Detect which cell encompasses the target text, then output its [x, y] center coordinate. 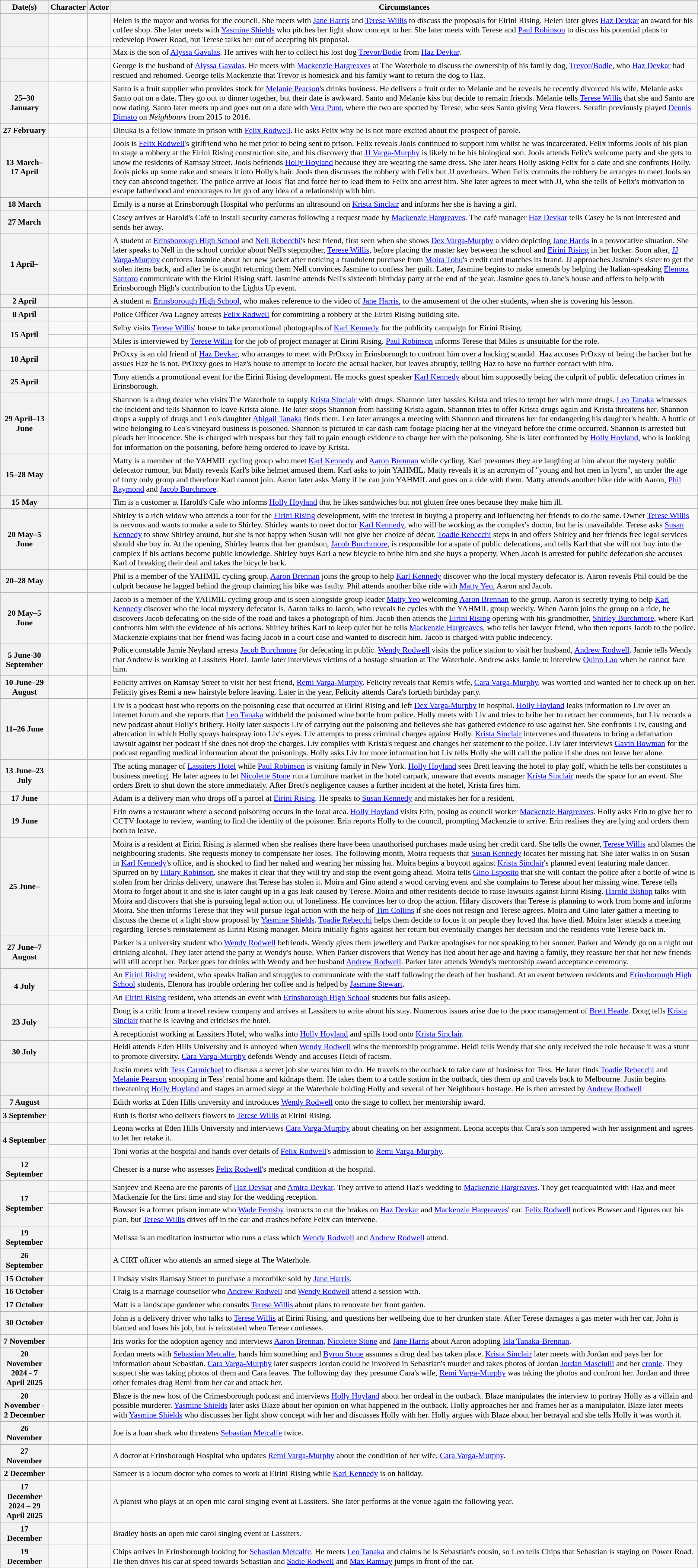
3 September [25, 1115]
5 June-30 September [25, 660]
Chester is a nurse who assesses Felix Rodwell's medical condition at the hospital. [404, 1169]
1 April– [25, 264]
12 September [25, 1169]
19 June [25, 822]
26 November [25, 1433]
Bradley hosts an open mic carol singing event at Lassiters. [404, 1534]
19 December [25, 1556]
25 April [25, 382]
17 September [25, 1203]
Sameer is a locum doctor who comes to work at Eirini Rising while Karl Kennedy is on holiday. [404, 1474]
Craig is a marriage counsellor who Andrew Rodwell and Wendy Rodwell attend a session with. [404, 1292]
Dinuka is a fellow inmate in prison with Felix Rodwell. He asks Felix why he is not more excited about the prospect of parole. [404, 130]
16 October [25, 1292]
15 October [25, 1279]
18 March [25, 204]
Melissa is an meditation instructor who runs a class which Wendy Rodwell and Andrew Rodwell attend. [404, 1238]
4 September [25, 1140]
A CIRT officer who attends an armed siege at The Waterhole. [404, 1260]
27 June–7 August [25, 952]
Circumstances [404, 7]
17 December [25, 1534]
2 December [25, 1474]
Lindsay visits Ramsay Street to purchase a motorbike sold by Jane Harris. [404, 1279]
10 June–29 August [25, 688]
Date(s) [25, 7]
25 June– [25, 886]
Edith works at Eden Hills university and introduces Wendy Rodwell onto the stage to collect her mentorship award. [404, 1102]
A doctor at Erinsborough Hospital who updates Remi Varga-Murphy about the condition of her wife, Cara Varga-Murphy. [404, 1456]
25–30 January [25, 103]
A receptionist working at Lassiters Hotel, who walks into Holly Hoyland and spills food onto Krista Sinclair. [404, 1034]
15 April [25, 334]
4 July [25, 986]
13 June–23 July [25, 775]
20–28 May [25, 581]
27 November [25, 1456]
17 December 2024 – 29 April 2025 [25, 1501]
23 July [25, 1023]
Character [68, 7]
30 October [25, 1323]
Emily is a nurse at Erinsborough Hospital who performs an ultrasound on Krista Sinclair and informs her she is having a girl. [404, 204]
Joe is a loan shark who threatens Sebastian Metcalfe twice. [404, 1433]
20 November - 2 December [25, 1406]
17 October [25, 1305]
20 November 2024 - 7 April 2025 [25, 1368]
8 April [25, 315]
Police Officer Ava Lagney arrests Felix Rodwell for committing a robbery at the Eirini Rising building site. [404, 315]
29 April–13 June [25, 424]
Selby visits Terese Willis' house to take promotional photographs of Karl Kennedy for the publicity campaign for Eirini Rising. [404, 328]
Ruth is florist who delivers flowers to Terese Willis at Eirini Rising. [404, 1115]
15–28 May [25, 475]
An Eirini Rising resident, who attends an event with Erinsborough High School students but falls asleep. [404, 998]
27 March [25, 223]
2 April [25, 301]
Iris works for the adoption agency and interviews Aaron Brennan, Nicolette Stone and Jane Harris about Aaron adopting Isla Tanaka-Brennan. [404, 1341]
Toni works at the hospital and hands over details of Felix Rodwell's admission to Remi Varga-Murphy. [404, 1152]
Max is the son of Alyssa Gavalas. He arrives with her to collect his lost dog Trevor/Bodie from Haz Devkar. [404, 53]
7 November [25, 1341]
11–26 June [25, 729]
Adam is a delivery man who drops off a parcel at Eirini Rising. He speaks to Susan Kennedy and mistakes her for a resident. [404, 799]
7 August [25, 1102]
27 February [25, 130]
Matt is a landscape gardener who consults Terese Willis about plans to renovate her front garden. [404, 1305]
A pianist who plays at an open mic carol singing event at Lassiters. She later performs at the venue again the following year. [404, 1501]
Tim is a customer at Harold's Cafe who informs Holly Hoyland that he likes sandwiches but not gluten free ones because they make him ill. [404, 502]
30 July [25, 1052]
19 September [25, 1238]
26 September [25, 1260]
18 April [25, 359]
15 May [25, 502]
17 June [25, 799]
Actor [99, 7]
13 March–17 April [25, 168]
